Output the (x, y) coordinate of the center of the cell containing the given text.  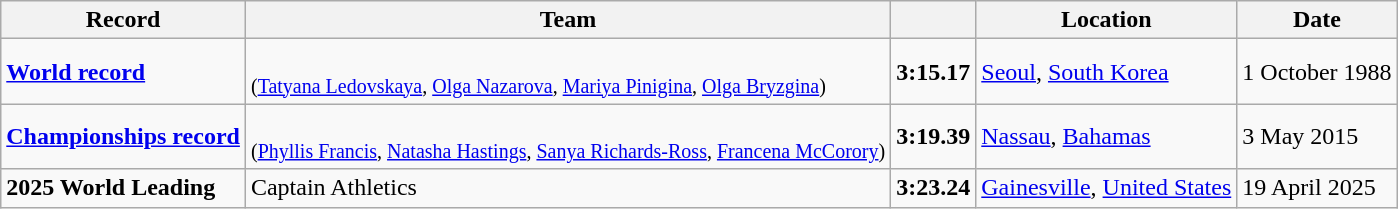
Date (1317, 20)
3 May 2015 (1317, 136)
Gainesville, United States (1106, 188)
3:23.24 (934, 188)
19 April 2025 (1317, 188)
Record (124, 20)
Championships record (124, 136)
Nassau, Bahamas (1106, 136)
1 October 1988 (1317, 72)
2025 World Leading (124, 188)
3:19.39 (934, 136)
(Tatyana Ledovskaya, Olga Nazarova, Mariya Pinigina, Olga Bryzgina) (568, 72)
Team (568, 20)
3:15.17 (934, 72)
Captain Athletics (568, 188)
(Phyllis Francis, Natasha Hastings, Sanya Richards-Ross, Francena McCorory) (568, 136)
Seoul, South Korea (1106, 72)
Location (1106, 20)
World record (124, 72)
